Pinpoint the cell where the given text exists, returning its [X, Y] midpoint coordinate. 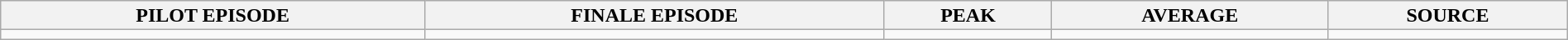
PEAK [968, 15]
SOURCE [1448, 15]
FINALE EPISODE [655, 15]
AVERAGE [1190, 15]
PILOT EPISODE [213, 15]
